Locate the cell with the specified text and output its [x, y] center coordinate. 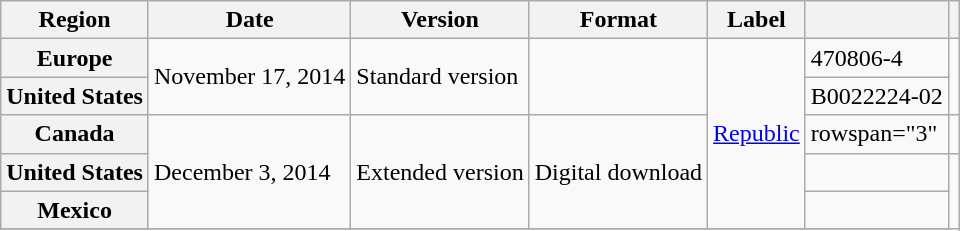
rowspan="3" [876, 134]
Europe [75, 58]
Digital download [618, 172]
Canada [75, 134]
December 3, 2014 [249, 172]
November 17, 2014 [249, 77]
Extended version [440, 172]
Standard version [440, 77]
Republic [757, 134]
Format [618, 20]
Version [440, 20]
Date [249, 20]
Mexico [75, 210]
470806-4 [876, 58]
Label [757, 20]
Region [75, 20]
B0022224-02 [876, 96]
